Output the [x, y] coordinate of the center of the cell containing the given text.  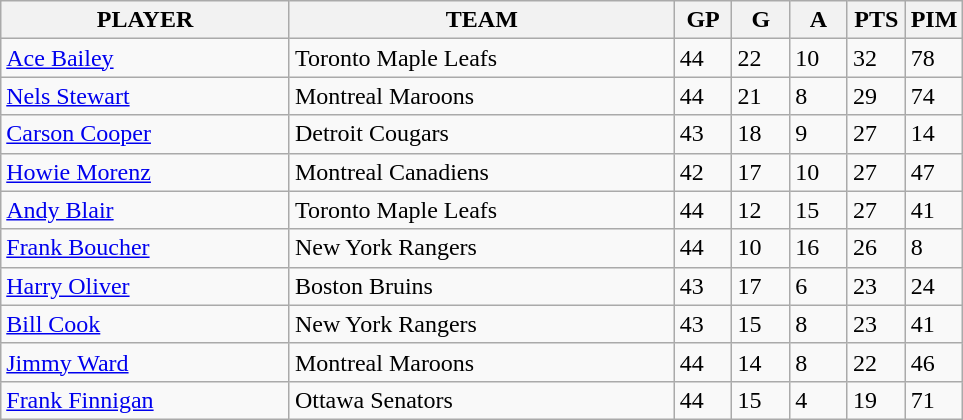
Frank Finnigan [146, 400]
Carson Cooper [146, 134]
74 [934, 96]
42 [703, 172]
A [819, 20]
Ottawa Senators [482, 400]
PTS [876, 20]
Ace Bailey [146, 58]
Andy Blair [146, 210]
G [761, 20]
Howie Morenz [146, 172]
32 [876, 58]
24 [934, 286]
TEAM [482, 20]
9 [819, 134]
Jimmy Ward [146, 362]
Bill Cook [146, 324]
6 [819, 286]
Nels Stewart [146, 96]
71 [934, 400]
Frank Boucher [146, 248]
4 [819, 400]
21 [761, 96]
Detroit Cougars [482, 134]
78 [934, 58]
26 [876, 248]
47 [934, 172]
Harry Oliver [146, 286]
PLAYER [146, 20]
Montreal Canadiens [482, 172]
12 [761, 210]
PIM [934, 20]
46 [934, 362]
18 [761, 134]
16 [819, 248]
29 [876, 96]
GP [703, 20]
19 [876, 400]
Boston Bruins [482, 286]
